Identify which cell holds the provided text, then report its (x, y) central coordinate. 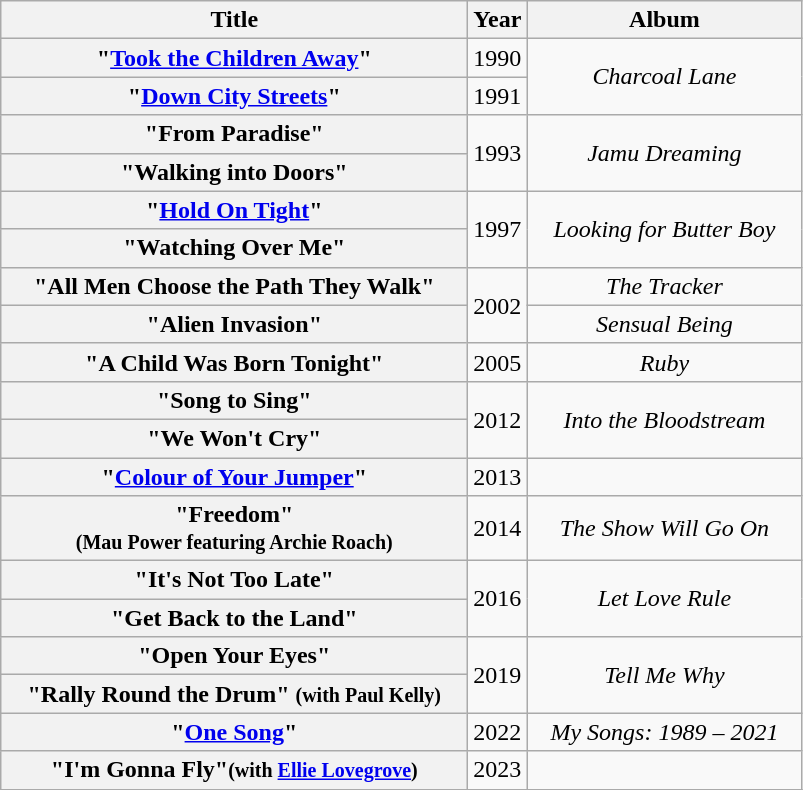
"Get Back to the Land" (234, 618)
"Down City Streets" (234, 96)
"It's Not Too Late" (234, 580)
Title (234, 20)
"One Song" (234, 732)
"I'm Gonna Fly"(with Ellie Lovegrove) (234, 770)
My Songs: 1989 – 2021 (664, 732)
1997 (498, 229)
2013 (498, 477)
"Walking into Doors" (234, 172)
1990 (498, 58)
"Hold On Tight" (234, 210)
"Colour of Your Jumper" (234, 477)
2002 (498, 305)
"Alien Invasion" (234, 324)
"From Paradise" (234, 134)
2016 (498, 599)
2005 (498, 362)
2012 (498, 419)
"Rally Round the Drum" (with Paul Kelly) (234, 694)
1991 (498, 96)
"We Won't Cry" (234, 438)
Album (664, 20)
The Tracker (664, 286)
"A Child Was Born Tonight" (234, 362)
"Open Your Eyes" (234, 656)
"Freedom" (Mau Power featuring Archie Roach) (234, 528)
1993 (498, 153)
2019 (498, 675)
Looking for Butter Boy (664, 229)
"Watching Over Me" (234, 248)
The Show Will Go On (664, 528)
Charcoal Lane (664, 77)
"All Men Choose the Path They Walk" (234, 286)
2022 (498, 732)
Jamu Dreaming (664, 153)
Tell Me Why (664, 675)
Into the Bloodstream (664, 419)
2023 (498, 770)
"Song to Sing" (234, 400)
Ruby (664, 362)
Sensual Being (664, 324)
2014 (498, 528)
Let Love Rule (664, 599)
"Took the Children Away" (234, 58)
Year (498, 20)
